From the cell containing the given text, extract its center point as [X, Y] coordinate. 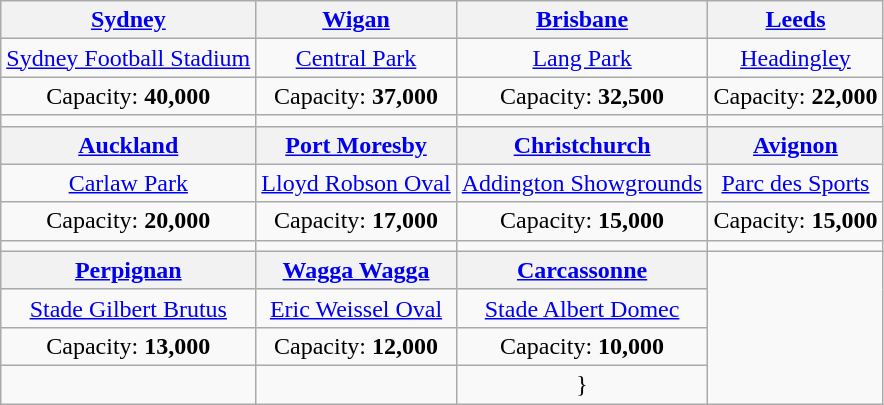
} [582, 384]
Carcassonne [582, 270]
Capacity: 20,000 [128, 221]
Port Moresby [356, 145]
Capacity: 32,500 [582, 96]
Perpignan [128, 270]
Capacity: 13,000 [128, 346]
Wagga Wagga [356, 270]
Capacity: 40,000 [128, 96]
Wigan [356, 20]
Lang Park [582, 58]
Central Park [356, 58]
Avignon [796, 145]
Brisbane [582, 20]
Capacity: 37,000 [356, 96]
Stade Albert Domec [582, 308]
Addington Showgrounds [582, 183]
Christchurch [582, 145]
Carlaw Park [128, 183]
Capacity: 22,000 [796, 96]
Headingley [796, 58]
Capacity: 12,000 [356, 346]
Auckland [128, 145]
Capacity: 17,000 [356, 221]
Eric Weissel Oval [356, 308]
Stade Gilbert Brutus [128, 308]
Sydney [128, 20]
Parc des Sports [796, 183]
Lloyd Robson Oval [356, 183]
Sydney Football Stadium [128, 58]
Capacity: 10,000 [582, 346]
Leeds [796, 20]
